For the text-containing cell, return its midpoint in [X, Y] coordinate format. 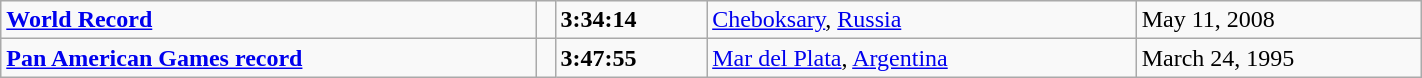
3:34:14 [631, 20]
World Record [268, 20]
Mar del Plata, Argentina [922, 58]
3:47:55 [631, 58]
May 11, 2008 [1278, 20]
March 24, 1995 [1278, 58]
Cheboksary, Russia [922, 20]
Pan American Games record [268, 58]
